Extract the [x, y] coordinate from the center of the cell holding the provided text.  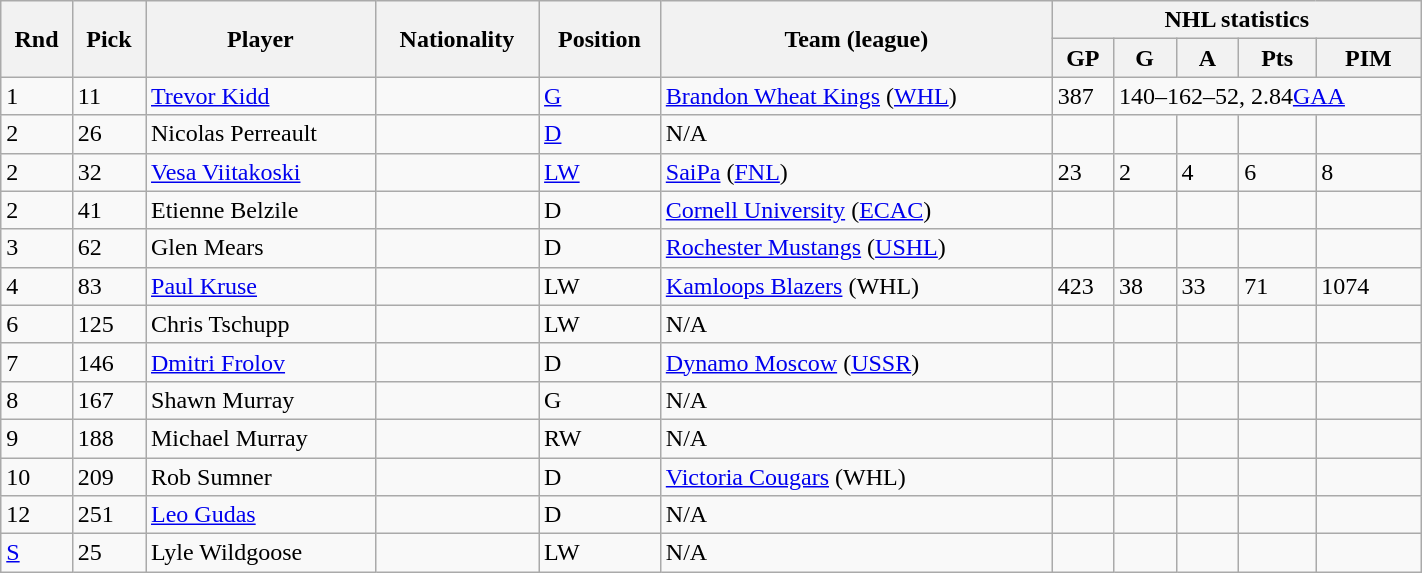
Player [261, 39]
Paul Kruse [261, 286]
12 [37, 515]
Glen Mears [261, 248]
33 [1208, 286]
41 [108, 210]
Position [600, 39]
23 [1082, 172]
Lyle Wildgoose [261, 553]
1 [37, 96]
Team (league) [856, 39]
Leo Gudas [261, 515]
Kamloops Blazers (WHL) [856, 286]
11 [108, 96]
7 [37, 362]
Rochester Mustangs (USHL) [856, 248]
SaiPa (FNL) [856, 172]
Pts [1278, 58]
423 [1082, 286]
A [1208, 58]
188 [108, 438]
Pick [108, 39]
140–162–52, 2.84GAA [1267, 96]
Nationality [456, 39]
Victoria Cougars (WHL) [856, 477]
NHL statistics [1236, 20]
32 [108, 172]
Rob Sumner [261, 477]
251 [108, 515]
PIM [1369, 58]
Vesa Viitakoski [261, 172]
Chris Tschupp [261, 324]
1074 [1369, 286]
387 [1082, 96]
9 [37, 438]
167 [108, 400]
26 [108, 134]
Dmitri Frolov [261, 362]
GP [1082, 58]
RW [600, 438]
71 [1278, 286]
62 [108, 248]
83 [108, 286]
10 [37, 477]
209 [108, 477]
Brandon Wheat Kings (WHL) [856, 96]
3 [37, 248]
Nicolas Perreault [261, 134]
146 [108, 362]
Dynamo Moscow (USSR) [856, 362]
Etienne Belzile [261, 210]
Shawn Murray [261, 400]
Trevor Kidd [261, 96]
Rnd [37, 39]
S [37, 553]
25 [108, 553]
Michael Murray [261, 438]
Cornell University (ECAC) [856, 210]
125 [108, 324]
38 [1144, 286]
